For the text-containing cell, return its midpoint in [X, Y] coordinate format. 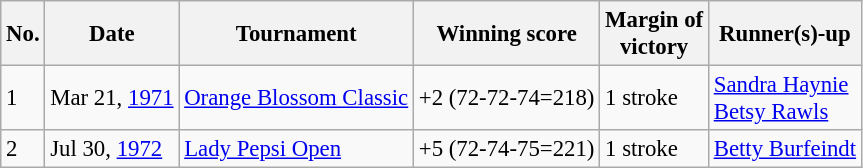
Lady Pepsi Open [296, 149]
No. [23, 34]
Margin ofvictory [654, 34]
1 [23, 98]
Tournament [296, 34]
Sandra Haynie Betsy Rawls [784, 98]
Orange Blossom Classic [296, 98]
2 [23, 149]
Betty Burfeindt [784, 149]
Mar 21, 1971 [112, 98]
Runner(s)-up [784, 34]
Winning score [506, 34]
+5 (72-74-75=221) [506, 149]
Date [112, 34]
+2 (72-72-74=218) [506, 98]
Jul 30, 1972 [112, 149]
